Identify which cell holds the provided text, then report its [X, Y] central coordinate. 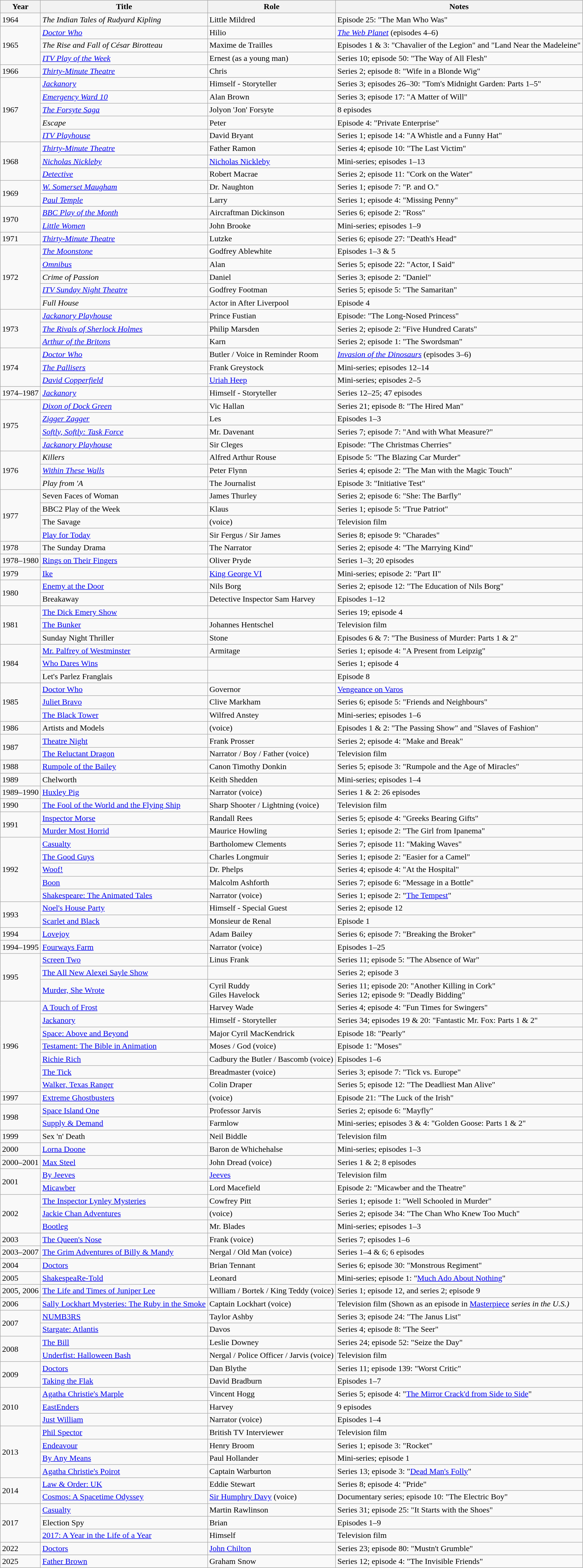
Malcolm Ashforth [272, 882]
Captain Warburton [272, 1471]
Alfred Arthur Rouse [272, 457]
1988 [20, 766]
Moses / God (voice) [272, 1046]
1969 [20, 194]
Little Women [124, 226]
1966 [20, 71]
The Reluctant Dragon [124, 754]
The Inspector Lynley Mysteries [124, 1201]
Detective [124, 174]
Nils Borg [272, 586]
Professor Jarvis [272, 1111]
The Journalist [272, 483]
1973 [20, 329]
Invasion of the Dinosaurs (episodes 3–6) [459, 354]
Series 12; episode 4: "The Invisible Friends" [459, 1561]
Series 31; episode 25: "It Starts with the Shoes" [459, 1510]
Notes [459, 7]
1993 [20, 915]
Crime of Passion [124, 277]
2007 [20, 1323]
1980 [20, 593]
Daniel [272, 277]
Series 2; episode 8: "Wife in a Blonde Wig" [459, 71]
Keith Shedden [272, 779]
The Rise and Fall of César Birotteau [124, 45]
Paul Hollander [272, 1458]
Scarlet and Black [124, 921]
Breakaway [124, 599]
Episodes 1–3 [459, 419]
The Rivals of Sherlock Holmes [124, 329]
David Bryant [272, 135]
Who Dares Wins [124, 664]
Sir Cleges [272, 445]
Election Spy [124, 1523]
1971 [20, 239]
Omnibus [124, 264]
Max Steel [124, 1162]
Major Cyril MacKendrick [272, 1033]
Lutzke [272, 239]
Year [20, 7]
Series 1; episode 14: "A Whistle and a Funny Hat" [459, 135]
2013 [20, 1452]
Episodes 1–12 [459, 599]
Series 5; episode 22: "Actor, I Said" [459, 264]
Emergency Ward 10 [124, 97]
Davos [272, 1329]
Dixon of Dock Green [124, 406]
Jolyon 'Jon' Forsyte [272, 110]
Murder, She Wrote [124, 990]
Documentary series; episode 10: "The Electric Boy" [459, 1497]
Dr. Naughton [272, 187]
8 episodes [459, 110]
Prince Fustian [272, 316]
Series 8; episode 9: "Charades" [459, 535]
Episode 3: "Initiative Test" [459, 483]
1999 [20, 1136]
Series 2; episode 34: "The Chan Who Knew Too Much" [459, 1214]
2025 [20, 1561]
Baron de Whichehalse [272, 1149]
Series 10; episode 50: "The Way of All Flesh" [459, 58]
Robert Macrae [272, 174]
1986 [20, 728]
Himself [272, 1536]
Brian Tennant [272, 1265]
Endeavour [124, 1446]
John Dread (voice) [272, 1162]
Series 4; episode 10: "The Last Victim" [459, 148]
Alan [272, 264]
2006 [20, 1304]
Series 4; episode 8: "The Seer" [459, 1329]
The Life and Times of Juniper Lee [124, 1291]
Episodes 1 & 2: "The Passing Show" and "Slaves of Fashion" [459, 728]
Series 2; episode 6: "She: The Barfly" [459, 496]
David Bradburn [272, 1381]
David Copperfield [124, 380]
Series 1; episode 7: "P. and O." [459, 187]
Colin Draper [272, 1085]
Oliver Pryde [272, 560]
The All New Alexei Sayle Show [124, 972]
Enemy at the Door [124, 586]
Series 19; episode 4 [459, 612]
Hilio [272, 32]
Series 2; episode 4: "The Marrying Kind" [459, 547]
Series 3; episode 2: "Daniel" [459, 277]
Dr. Phelps [272, 870]
Klaus [272, 509]
Series 7; episode 7: "And with What Measure?" [459, 432]
Series 1; episode 2: "The Tempest" [459, 895]
The Savage [124, 522]
Godfrey Footman [272, 290]
2005, 2006 [20, 1291]
Series 2; episode 3 [459, 972]
Supply & Demand [124, 1123]
Paul Temple [124, 200]
Killers [124, 457]
Series 4; episode 4: "At the Hospital" [459, 870]
Mini-series; episode 1 [459, 1458]
By Any Means [124, 1458]
Himself - Special Guest [272, 908]
Uriah Heep [272, 380]
Peter Flynn [272, 470]
Series 11; episode 20: "Another Killing in Cork"Series 12; episode 9: "Deadly Bidding" [459, 990]
Series 1–3; 20 episodes [459, 560]
Cyril RuddyGiles Havelock [272, 990]
1975 [20, 425]
Harvey Wade [272, 1008]
Series 3; episode 24: "The Janus List" [459, 1317]
Title [124, 7]
Leonard [272, 1278]
Series 6; episode 2: "Ross" [459, 213]
Series 7; episode 6: "Message in a Bottle" [459, 882]
Series 1; episode 4: "Missing Penny" [459, 200]
Mini-series; episodes 12–14 [459, 367]
Episodes 1–9 [459, 1523]
1997 [20, 1098]
1974–1987 [20, 393]
Eddie Stewart [272, 1484]
Taking the Flak [124, 1381]
Karn [272, 341]
Father Ramon [272, 148]
1991 [20, 825]
Frank Prosser [272, 741]
The Black Tower [124, 715]
1967 [20, 110]
2000 [20, 1149]
Series 11; episode 139: "Worst Critic" [459, 1368]
James Thurley [272, 496]
Series 2; episode 11: "Cork on the Water" [459, 174]
Les [272, 419]
Harvey [272, 1407]
Alan Brown [272, 97]
Series 1; episode 2: "The Girl from Ipanema" [459, 831]
2003 [20, 1239]
Sally Lockhart Mysteries: The Ruby in the Smoke [124, 1304]
Mr. Palfrey of Westminster [124, 651]
Space: Above and Beyond [124, 1033]
Series 1; episode 4: "A Present from Leipzig" [459, 651]
2004 [20, 1265]
The Narrator [272, 547]
1977 [20, 515]
Let's Parlez Franglais [124, 676]
The Dick Emery Show [124, 612]
Monsieur de Renal [272, 921]
Henry Broom [272, 1446]
1984 [20, 664]
Series 7; episode 11: "Making Waves" [459, 844]
The Pallisers [124, 367]
Sir Humphry Davy (voice) [272, 1497]
Series 2; episode 6: "Mayfly" [459, 1111]
1970 [20, 219]
Randall Rees [272, 818]
John Chilton [272, 1548]
Series 4; episode 2: "The Man with the Magic Touch" [459, 470]
Mini-series; episodes 3 & 4: "Golden Goose: Parts 1 & 2" [459, 1123]
Series 5; episode 4: "Greeks Bearing Gifts" [459, 818]
Role [272, 7]
Episodes 1–4 [459, 1420]
Testament: The Bible in Animation [124, 1046]
Adam Bailey [272, 934]
2000–2001 [20, 1162]
Episode 5: "The Blazing Car Murder" [459, 457]
Murder Most Horrid [124, 831]
Actor in After Liverpool [272, 303]
2008 [20, 1349]
Breadmaster (voice) [272, 1072]
1998 [20, 1117]
Series 6; episode 30: "Monstrous Regiment" [459, 1265]
1992 [20, 870]
Series 5; episode 12: "The Deadliest Man Alive" [459, 1085]
Series 6; episode 5: "Friends and Neighbours" [459, 702]
Jackie Chan Adventures [124, 1214]
Chelworth [124, 779]
Peter [272, 122]
Phil Spector [124, 1433]
Full House [124, 303]
Jeeves [272, 1175]
Mini-series; episodes 1–13 [459, 161]
Chris [272, 71]
Narrator / Boy / Father (voice) [272, 754]
The Good Guys [124, 857]
1990 [20, 805]
1989–1990 [20, 792]
1996 [20, 1046]
Rumpole of the Bailey [124, 766]
Lord Macefield [272, 1188]
The Moonstone [124, 251]
Series 5; episode 4: "The Mirror Crack'd from Side to Side" [459, 1394]
Escape [124, 122]
Series 1; episode 12, and series 2; episode 9 [459, 1291]
Captain Lockhart (voice) [272, 1304]
William / Bortek / King Teddy (voice) [272, 1291]
Noel's House Party [124, 908]
1978 [20, 547]
Episodes 1–7 [459, 1381]
Zigger Zagger [124, 419]
Woof! [124, 870]
Series 1; episode 1: "Well Schooled in Murder" [459, 1201]
EastEnders [124, 1407]
Episodes 1 & 3: "Chavalier of the Legion" and "Land Near the Madeleine" [459, 45]
9 episodes [459, 1407]
Series 1; episode 4 [459, 664]
Rings on Their Fingers [124, 560]
2022 [20, 1548]
Stargate: Atlantis [124, 1329]
2002 [20, 1214]
Episode 4 [459, 303]
Ike [124, 574]
Ernest (as a young man) [272, 58]
Fourways Farm [124, 947]
Series 5; episode 3: "Rumpole and the Age of Miracles" [459, 766]
Episode: "The Long-Nosed Princess" [459, 316]
ITV Playhouse [124, 135]
W. Somerset Maugham [124, 187]
Series 3; episode 7: "Tick vs. Europe" [459, 1072]
Series 8; episode 4: "Pride" [459, 1484]
Huxley Pig [124, 792]
Vic Hallan [272, 406]
Episode 21: "The Luck of the Irish" [459, 1098]
Series 1; episode 2: "Easier for a Camel" [459, 857]
Theatre Night [124, 741]
Bootleg [124, 1227]
ITV Sunday Night Theatre [124, 290]
Series 2; episode 12: "The Education of Nils Borg" [459, 586]
Cosmos: A Spacetime Odyssey [124, 1497]
Episodes 1–3 & 5 [459, 251]
1978–1980 [20, 560]
Johannes Hentschel [272, 625]
Shakespeare: The Animated Tales [124, 895]
Episode 25: "The Man Who Was" [459, 20]
Series 23; episode 80: "Mustn't Grumble" [459, 1548]
Farmlow [272, 1123]
1985 [20, 702]
Space Island One [124, 1111]
Episode 2: "Micawber and the Theatre" [459, 1188]
Television film (Shown as an episode in Masterpiece series in the U.S.) [459, 1304]
Screen Two [124, 960]
The Tick [124, 1072]
Bartholomew Clements [272, 844]
BBC Play of the Month [124, 213]
Series 1 & 2; 8 episodes [459, 1162]
2009 [20, 1374]
Stone [272, 638]
Detective Inspector Sam Harvey [272, 599]
Leslie Downey [272, 1342]
Episodes 1–6 [459, 1059]
Wilfred Anstey [272, 715]
BBC2 Play of the Week [124, 509]
Just William [124, 1420]
Aircraftman Dickinson [272, 213]
By Jeeves [124, 1175]
Charles Longmuir [272, 857]
Nergal / Police Officer / Jarvis (voice) [272, 1355]
Episode: "The Christmas Cherries" [459, 445]
Series 6; episode 27: "Death's Head" [459, 239]
Mini-series; episodes 1–6 [459, 715]
Maxime de Trailles [272, 45]
Series 4; episode 4: "Fun Times for Swingers" [459, 1008]
1989 [20, 779]
Mr. Blades [272, 1227]
1994 [20, 934]
Sir Fergus / Sir James [272, 535]
Butler / Voice in Reminder Room [272, 354]
The Bunker [124, 625]
Neil Biddle [272, 1136]
Play for Today [124, 535]
1987 [20, 747]
Nergal / Old Man (voice) [272, 1252]
Agatha Christie's Poirot [124, 1471]
Episode 18: "Pearly" [459, 1033]
2017 [20, 1523]
Micawber [124, 1188]
Series 2; episode 2: "Five Hundred Carats" [459, 329]
Mini-series; episodes 2–5 [459, 380]
British TV Interviewer [272, 1433]
Cowfrey Pitt [272, 1201]
Series 1–4 & 6; 6 episodes [459, 1252]
ShakespeaRe-Told [124, 1278]
Softly, Softly: Task Force [124, 432]
Father Brown [124, 1561]
Graham Snow [272, 1561]
Series 13; episode 3: "Dead Man's Folly" [459, 1471]
The Forsyte Saga [124, 110]
Philip Marsden [272, 329]
Frank (voice) [272, 1239]
Dan Blythe [272, 1368]
Inspector Morse [124, 818]
Series 5; episode 5: "The Samaritan" [459, 290]
Armitage [272, 651]
Series 6; episode 7: "Breaking the Broker" [459, 934]
Within These Walls [124, 470]
The Web Planet (episodes 4–6) [459, 32]
Maurice Howling [272, 831]
1976 [20, 470]
Series 2; episode 12 [459, 908]
Lorna Doone [124, 1149]
Series 3; episodes 26–30: "Tom's Midnight Garden: Parts 1–5" [459, 84]
Little Mildred [272, 20]
2001 [20, 1181]
Episodes 1–25 [459, 947]
2005 [20, 1278]
Taylor Ashby [272, 1317]
ITV Play of the Week [124, 58]
Artists and Models [124, 728]
1968 [20, 161]
Episodes 6 & 7: "The Business of Murder: Parts 1 & 2" [459, 638]
Series 12–25; 47 episodes [459, 393]
Seven Faces of Woman [124, 496]
Series 7; episodes 1–6 [459, 1239]
The Queen's Nose [124, 1239]
Episode 1 [459, 921]
NUMB3RS [124, 1317]
Mr. Davenant [272, 432]
Underfist: Halloween Bash [124, 1355]
Linus Frank [272, 960]
1979 [20, 574]
Sunday Night Thriller [124, 638]
King George VI [272, 574]
The Bill [124, 1342]
Mini-series; episode 1: "Much Ado About Nothing" [459, 1278]
Series 1 & 2: 26 episodes [459, 792]
Larry [272, 200]
The Fool of the World and the Flying Ship [124, 805]
Sharp Shooter / Lightning (voice) [272, 805]
Series 2; episode 1: "The Swordsman" [459, 341]
1981 [20, 625]
Episode 8 [459, 676]
Godfrey Ablewhite [272, 251]
Series 21; episode 8: "The Hired Man" [459, 406]
Vincent Hogg [272, 1394]
2003–2007 [20, 1252]
1972 [20, 277]
A Touch of Frost [124, 1008]
Canon Timothy Donkin [272, 766]
Frank Greystock [272, 367]
Clive Markham [272, 702]
Series 11; episode 5: "The Absence of War" [459, 960]
Series 1; episode 5: "True Patriot" [459, 509]
Series 34; episodes 19 & 20: "Fantastic Mr. Fox: Parts 1 & 2" [459, 1021]
Episode 1: "Moses" [459, 1046]
2010 [20, 1407]
2014 [20, 1491]
Martin Rawlinson [272, 1510]
The Sunday Drama [124, 547]
Series 2; episode 4: "Make and Break" [459, 741]
Play from 'A [124, 483]
1994–1995 [20, 947]
Arthur of the Britons [124, 341]
Boon [124, 882]
1964 [20, 20]
John Brooke [272, 226]
1974 [20, 367]
Law & Order: UK [124, 1484]
The Grim Adventures of Billy & Mandy [124, 1252]
Extreme Ghostbusters [124, 1098]
Brian [272, 1523]
2017: A Year in the Life of a Year [124, 1536]
Series 24; episode 52: "Seize the Day" [459, 1342]
Richie Rich [124, 1059]
Juliet Bravo [124, 702]
Episode 4: "Private Enterprise" [459, 122]
Sex 'n' Death [124, 1136]
Mini-series; episodes 1–9 [459, 226]
Mini-series; episodes 1–4 [459, 779]
Agatha Christie's Marple [124, 1394]
1965 [20, 45]
The Indian Tales of Rudyard Kipling [124, 20]
Mini-series; episode 2: "Part II" [459, 574]
Series 3; episode 17: "A Matter of Will" [459, 97]
Series 1; episode 3: "Rocket" [459, 1446]
Governor [272, 689]
1995 [20, 977]
Lovejoy [124, 934]
Vengeance on Varos [459, 689]
Cadbury the Butler / Bascomb (voice) [272, 1059]
Walker, Texas Ranger [124, 1085]
